Determine the [x, y] coordinate at the center of the cell enclosing the given text.  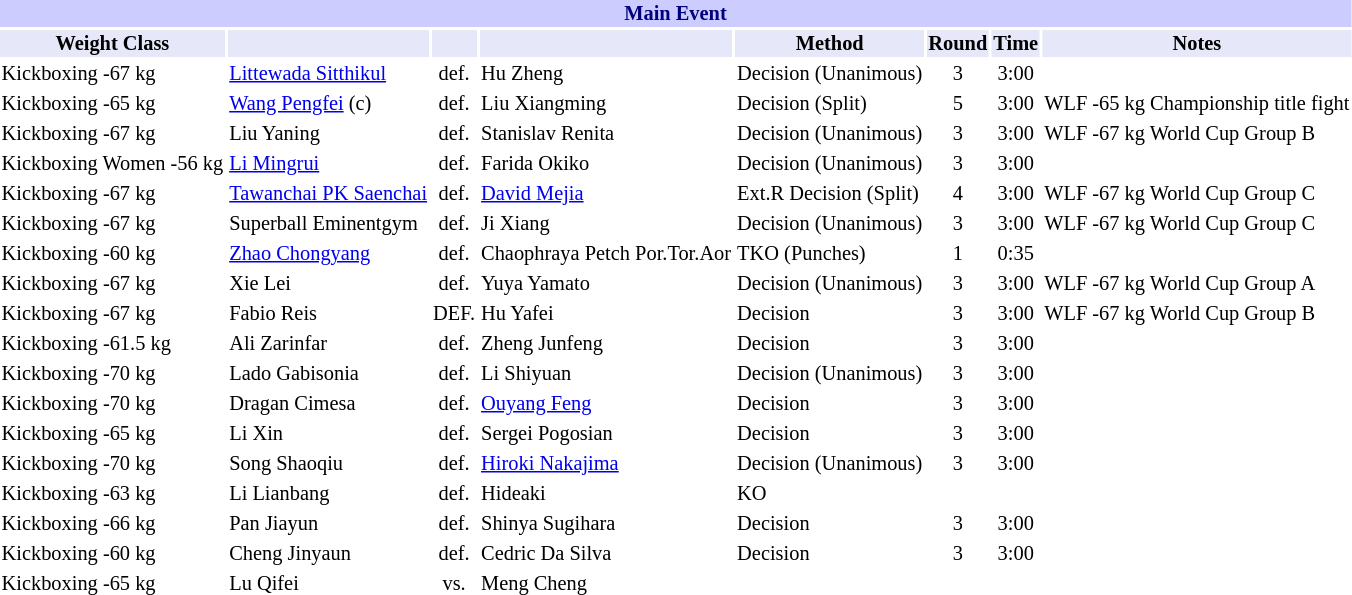
Song Shaoqiu [328, 464]
Fabio Reis [328, 314]
Li Shiyuan [606, 374]
Sergei Pogosian [606, 434]
Li Lianbang [328, 494]
Ext.R Decision (Split) [830, 194]
Round [958, 44]
Stanislav Renita [606, 134]
1 [958, 254]
Main Event [676, 14]
Zhao Chongyang [328, 254]
Kickboxing -66 kg [112, 524]
Lado Gabisonia [328, 374]
Shinya Sugihara [606, 524]
Zheng Junfeng [606, 344]
Ouyang Feng [606, 404]
Hideaki [606, 494]
Li Xin [328, 434]
Kickboxing -61.5 kg [112, 344]
Yuya Yamato [606, 284]
KO [830, 494]
Tawanchai PK Saenchai [328, 194]
Ali Zarinfar [328, 344]
Weight Class [112, 44]
WLF -65 kg Championship title fight [1197, 104]
David Mejia [606, 194]
Hu Zheng [606, 74]
Xie Lei [328, 284]
5 [958, 104]
DEF. [454, 314]
Liu Yaning [328, 134]
4 [958, 194]
Dragan Cimesa [328, 404]
Chaophraya Petch Por.Tor.Aor [606, 254]
Farida Okiko [606, 164]
Decision (Split) [830, 104]
Li Mingrui [328, 164]
0:35 [1016, 254]
Ji Xiang [606, 224]
Littewada Sitthikul [328, 74]
Hu Yafei [606, 314]
Wang Pengfei (c) [328, 104]
Cheng Jinyaun [328, 554]
Superball Eminentgym [328, 224]
Kickboxing Women -56 kg [112, 164]
WLF -67 kg World Cup Group A [1197, 284]
Method [830, 44]
Liu Xiangming [606, 104]
Hiroki Nakajima [606, 464]
TKO (Punches) [830, 254]
Kickboxing -63 kg [112, 494]
Pan Jiayun [328, 524]
Time [1016, 44]
Notes [1197, 44]
Cedric Da Silva [606, 554]
